For the text-containing cell, return its midpoint in (X, Y) coordinate format. 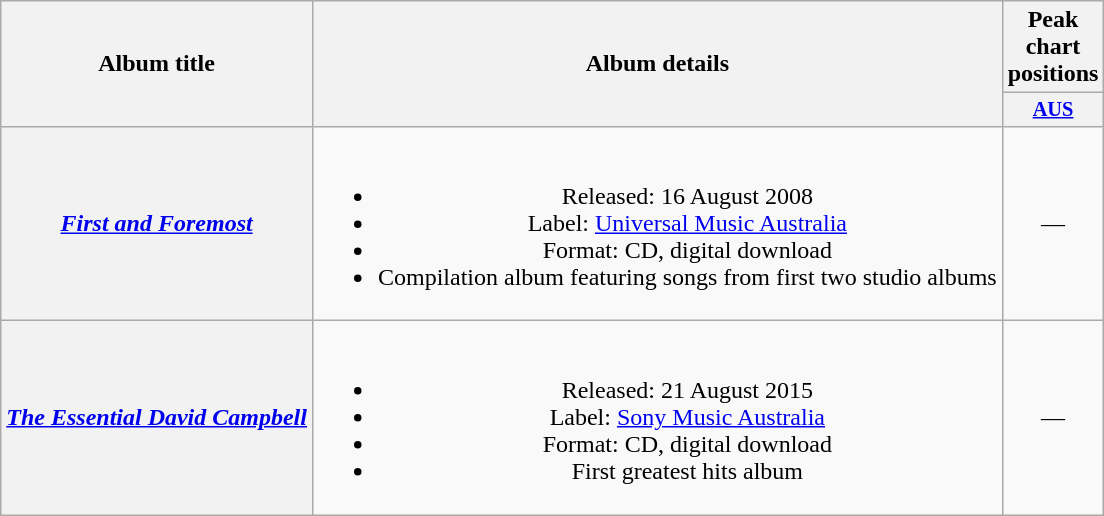
Album details (657, 64)
AUS (1053, 110)
The Essential David Campbell (157, 418)
First and Foremost (157, 223)
Album title (157, 64)
Released: 16 August 2008Label: Universal Music AustraliaFormat: CD, digital downloadCompilation album featuring songs from first two studio albums (657, 223)
Released: 21 August 2015Label: Sony Music AustraliaFormat: CD, digital downloadFirst greatest hits album (657, 418)
Peak chart positions (1053, 47)
